Output the [x, y] coordinate of the center of the cell containing the given text.  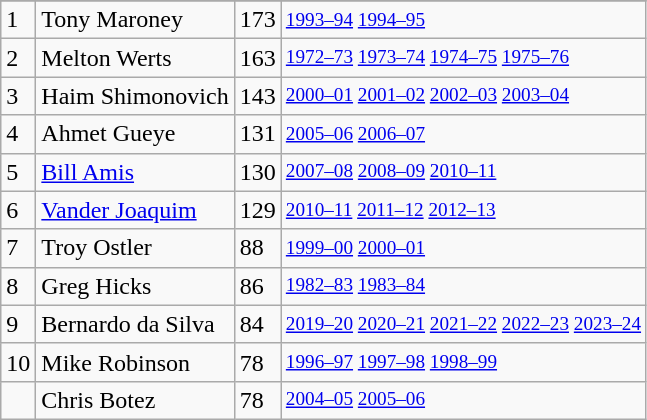
2010–11 2011–12 2012–13 [463, 210]
1999–00 2000–01 [463, 248]
130 [258, 172]
10 [18, 362]
1982–83 1983–84 [463, 286]
Chris Botez [135, 400]
1972–73 1973–74 1974–75 1975–76 [463, 58]
129 [258, 210]
2007–08 2008–09 2010–11 [463, 172]
Ahmet Gueye [135, 134]
5 [18, 172]
84 [258, 324]
9 [18, 324]
Haim Shimonovich [135, 96]
3 [18, 96]
173 [258, 20]
131 [258, 134]
Vander Joaquim [135, 210]
86 [258, 286]
2004–05 2005–06 [463, 400]
7 [18, 248]
Tony Maroney [135, 20]
4 [18, 134]
88 [258, 248]
2000–01 2001–02 2002–03 2003–04 [463, 96]
2005–06 2006–07 [463, 134]
8 [18, 286]
2 [18, 58]
Bill Amis [135, 172]
1 [18, 20]
1996–97 1997–98 1998–99 [463, 362]
163 [258, 58]
Troy Ostler [135, 248]
Greg Hicks [135, 286]
6 [18, 210]
143 [258, 96]
2019–20 2020–21 2021–22 2022–23 2023–24 [463, 324]
Mike Robinson [135, 362]
Melton Werts [135, 58]
1993–94 1994–95 [463, 20]
Bernardo da Silva [135, 324]
